Pinpoint the cell where the given text exists, returning its [x, y] midpoint coordinate. 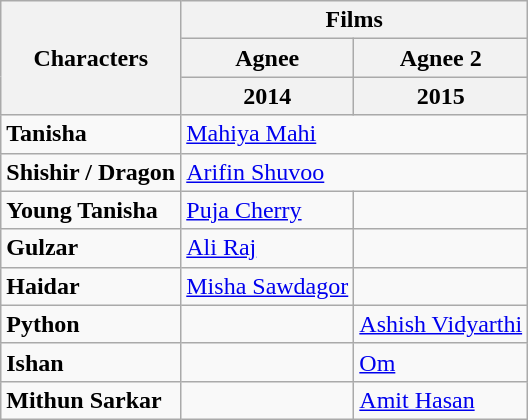
Misha Sawdagor [268, 286]
Ishan [91, 362]
2015 [441, 96]
Ashish Vidyarthi [441, 324]
Mahiya Mahi [354, 134]
Tanisha [91, 134]
Ali Raj [268, 248]
Films [354, 20]
Characters [91, 58]
Shishir / Dragon [91, 172]
Gulzar [91, 248]
Mithun Sarkar [91, 400]
Agnee [268, 58]
Haidar [91, 286]
Young Tanisha [91, 210]
Om [441, 362]
Python [91, 324]
2014 [268, 96]
Agnee 2 [441, 58]
Arifin Shuvoo [354, 172]
Puja Cherry [268, 210]
Amit Hasan [441, 400]
